Detect which cell encompasses the target text, then output its [X, Y] center coordinate. 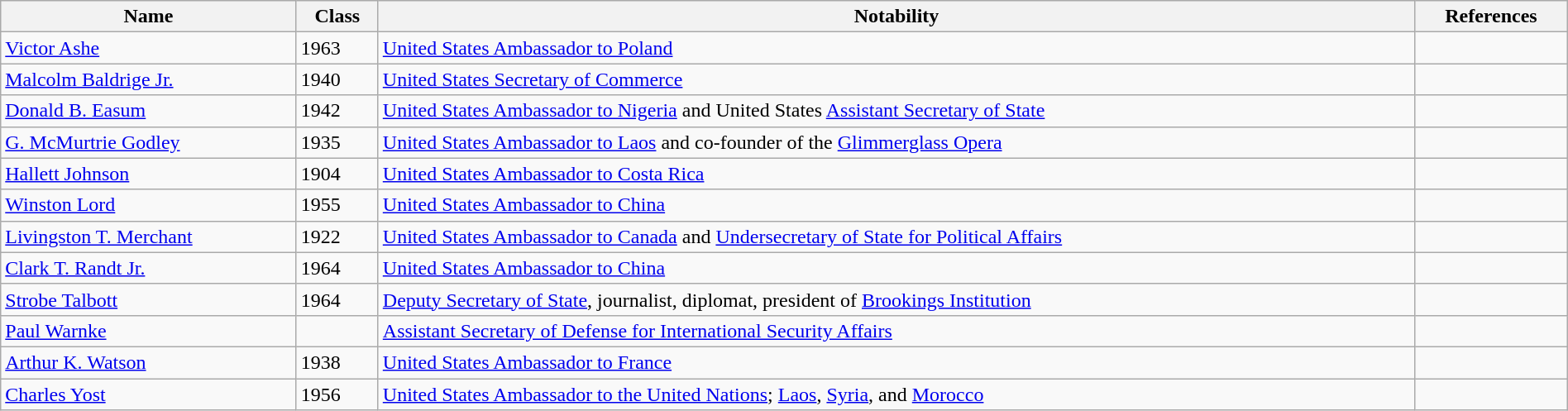
Livingston T. Merchant [149, 237]
1963 [337, 48]
Class [337, 17]
1955 [337, 205]
References [1492, 17]
Assistant Secretary of Defense for International Security Affairs [896, 331]
Paul Warnke [149, 331]
Malcolm Baldrige Jr. [149, 79]
Clark T. Randt Jr. [149, 268]
Name [149, 17]
1935 [337, 142]
United States Ambassador to Canada and Undersecretary of State for Political Affairs [896, 237]
Deputy Secretary of State, journalist, diplomat, president of Brookings Institution [896, 299]
United States Ambassador to Poland [896, 48]
United States Ambassador to the United Nations; Laos, Syria, and Morocco [896, 394]
United States Ambassador to Laos and co-founder of the Glimmerglass Opera [896, 142]
Victor Ashe [149, 48]
Donald B. Easum [149, 111]
Strobe Talbott [149, 299]
1942 [337, 111]
1904 [337, 174]
1922 [337, 237]
United States Ambassador to Nigeria and United States Assistant Secretary of State [896, 111]
Winston Lord [149, 205]
Charles Yost [149, 394]
Arthur K. Watson [149, 362]
G. McMurtrie Godley [149, 142]
United States Ambassador to France [896, 362]
Hallett Johnson [149, 174]
1938 [337, 362]
1940 [337, 79]
1956 [337, 394]
United States Secretary of Commerce [896, 79]
United States Ambassador to Costa Rica [896, 174]
Notability [896, 17]
